Return the (X, Y) coordinate for the center point of the cell that contains the specified text.  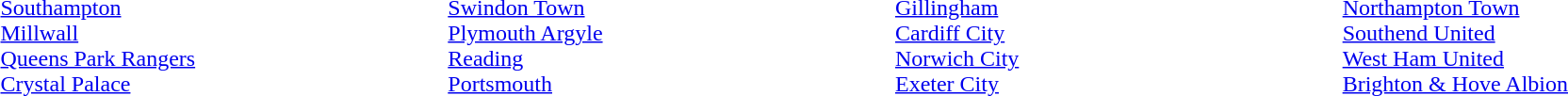
Cardiff City (957, 34)
West Ham United (1455, 58)
Plymouth Argyle (525, 34)
Norwich City (957, 58)
Reading (525, 58)
Queens Park Rangers (98, 58)
Millwall (98, 34)
Southend United (1455, 34)
